For the text-containing cell, return its midpoint in (X, Y) coordinate format. 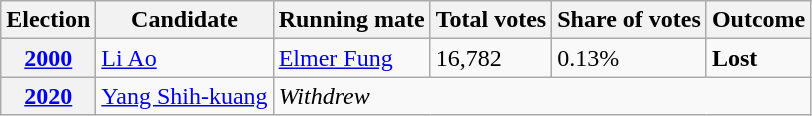
16,782 (491, 58)
Share of votes (630, 20)
0.13% (630, 58)
Li Ao (184, 58)
2020 (48, 96)
Total votes (491, 20)
2000 (48, 58)
Outcome (758, 20)
Candidate (184, 20)
Election (48, 20)
Withdrew (542, 96)
Running mate (352, 20)
Lost (758, 58)
Yang Shih-kuang (184, 96)
Elmer Fung (352, 58)
